Provide the (x, y) coordinate of the cell's center where the given text is located.  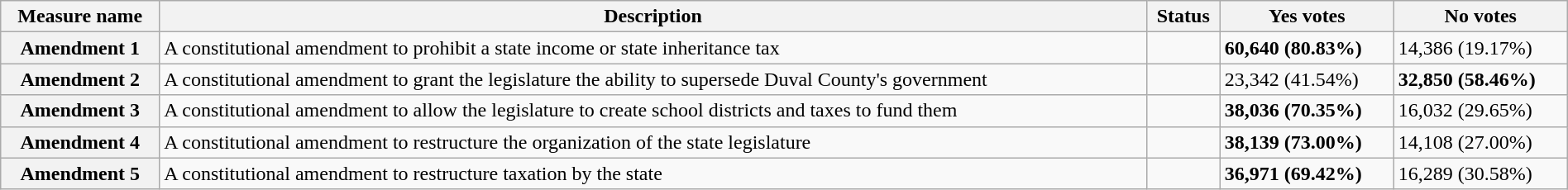
38,036 (70.35%) (1307, 111)
Measure name (80, 17)
A constitutional amendment to allow the legislature to create school districts and taxes to fund them (653, 111)
A constitutional amendment to restructure taxation by the state (653, 173)
16,289 (30.58%) (1480, 173)
A constitutional amendment to prohibit a state income or state inheritance tax (653, 48)
Status (1183, 17)
23,342 (41.54%) (1307, 79)
Amendment 2 (80, 79)
36,971 (69.42%) (1307, 173)
Amendment 5 (80, 173)
Amendment 3 (80, 111)
14,108 (27.00%) (1480, 142)
A constitutional amendment to grant the legislature the ability to supersede Duval County's government (653, 79)
38,139 (73.00%) (1307, 142)
No votes (1480, 17)
Amendment 1 (80, 48)
Amendment 4 (80, 142)
Yes votes (1307, 17)
32,850 (58.46%) (1480, 79)
16,032 (29.65%) (1480, 111)
14,386 (19.17%) (1480, 48)
60,640 (80.83%) (1307, 48)
A constitutional amendment to restructure the organization of the state legislature (653, 142)
Description (653, 17)
